Search for the cell housing the specified text and yield its (x, y) center coordinate. 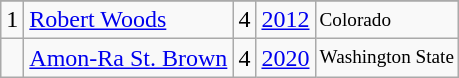
1 (12, 20)
Washington State (387, 58)
Colorado (387, 20)
2020 (286, 58)
Amon-Ra St. Brown (128, 58)
Robert Woods (128, 20)
2012 (286, 20)
